Locate the cell with the specified text and output its [x, y] center coordinate. 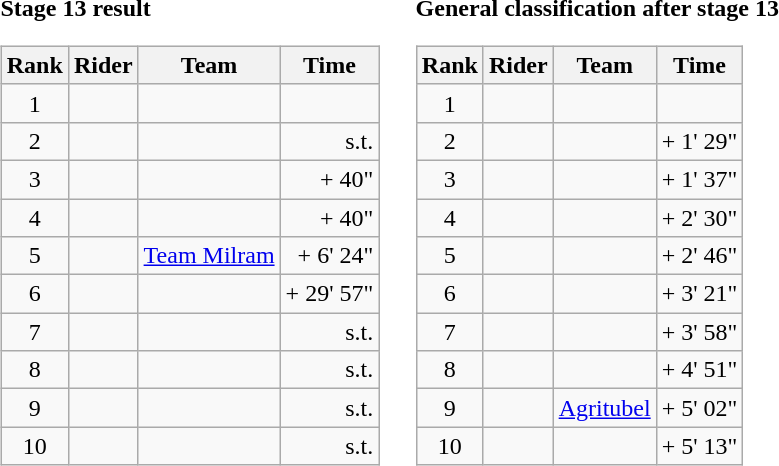
+ 4' 51" [700, 370]
+ 3' 21" [700, 294]
+ 1' 37" [700, 179]
Agritubel [604, 408]
+ 2' 46" [700, 256]
+ 6' 24" [330, 256]
+ 5' 13" [700, 446]
+ 1' 29" [700, 141]
Team Milram [209, 256]
+ 5' 02" [700, 408]
+ 29' 57" [330, 294]
+ 2' 30" [700, 217]
+ 3' 58" [700, 332]
